Return [X, Y] of the center of cell containing provided text 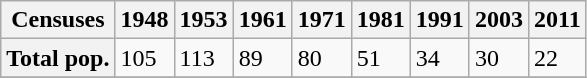
51 [380, 58]
Censuses [58, 20]
80 [322, 58]
1971 [322, 20]
113 [204, 58]
1981 [380, 20]
1961 [262, 20]
Total pop. [58, 58]
1953 [204, 20]
105 [144, 58]
34 [440, 58]
30 [498, 58]
2011 [557, 20]
89 [262, 58]
1948 [144, 20]
2003 [498, 20]
22 [557, 58]
1991 [440, 20]
